Extract the (x, y) coordinate from the center of the cell holding the provided text.  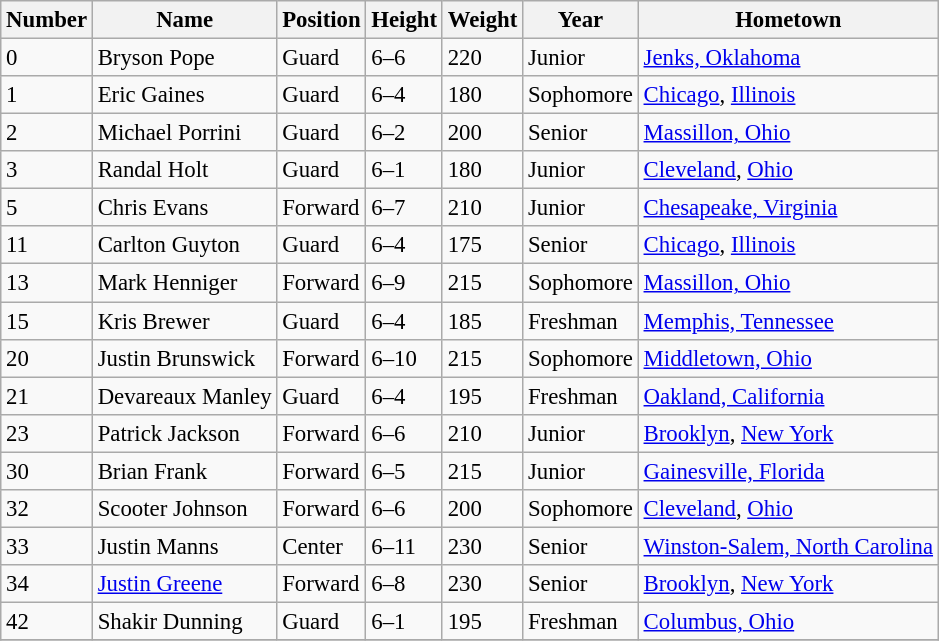
175 (482, 245)
Justin Manns (184, 546)
Scooter Johnson (184, 509)
Memphis, Tennessee (788, 321)
15 (47, 321)
Year (581, 20)
Columbus, Ohio (788, 621)
13 (47, 283)
Michael Porrini (184, 133)
30 (47, 471)
33 (47, 546)
6–11 (404, 546)
Chesapeake, Virginia (788, 208)
20 (47, 358)
Name (184, 20)
Center (322, 546)
6–10 (404, 358)
Chris Evans (184, 208)
Gainesville, Florida (788, 471)
Justin Greene (184, 584)
Patrick Jackson (184, 433)
Mark Henniger (184, 283)
2 (47, 133)
Devareaux Manley (184, 396)
11 (47, 245)
1 (47, 95)
Bryson Pope (184, 58)
Middletown, Ohio (788, 358)
Oakland, California (788, 396)
23 (47, 433)
Hometown (788, 20)
Randal Holt (184, 170)
185 (482, 321)
5 (47, 208)
3 (47, 170)
34 (47, 584)
Brian Frank (184, 471)
Carlton Guyton (184, 245)
Height (404, 20)
0 (47, 58)
Jenks, Oklahoma (788, 58)
Winston-Salem, North Carolina (788, 546)
220 (482, 58)
6–9 (404, 283)
32 (47, 509)
Justin Brunswick (184, 358)
6–8 (404, 584)
42 (47, 621)
6–2 (404, 133)
Weight (482, 20)
Number (47, 20)
Position (322, 20)
Kris Brewer (184, 321)
6–5 (404, 471)
Eric Gaines (184, 95)
6–7 (404, 208)
Shakir Dunning (184, 621)
21 (47, 396)
